Identify which cell holds the provided text, then report its [x, y] central coordinate. 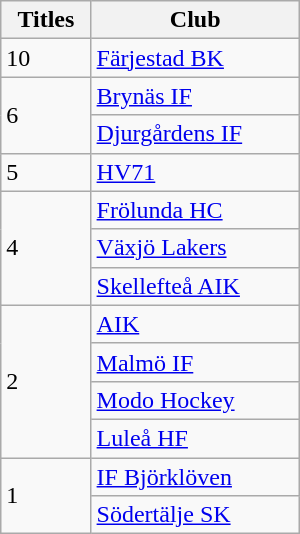
Luleå HF [195, 438]
6 [46, 115]
Djurgårdens IF [195, 134]
Färjestad BK [195, 58]
Malmö IF [195, 362]
1 [46, 496]
10 [46, 58]
Titles [46, 20]
AIK [195, 324]
5 [46, 172]
Växjö Lakers [195, 248]
Club [195, 20]
Frölunda HC [195, 210]
Modo Hockey [195, 400]
IF Björklöven [195, 477]
Skellefteå AIK [195, 286]
HV71 [195, 172]
Brynäs IF [195, 96]
2 [46, 381]
4 [46, 248]
Södertälje SK [195, 515]
